Find where the given text appears and provide that cell's center as [x, y] coordinate. 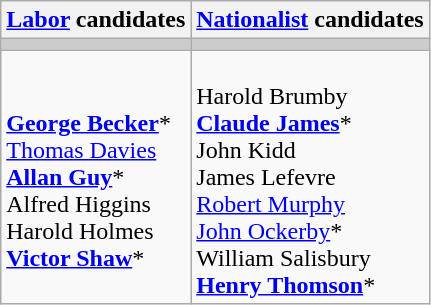
Harold Brumby Claude James* John Kidd James Lefevre Robert Murphy John Ockerby* William Salisbury Henry Thomson* [310, 177]
Nationalist candidates [310, 20]
George Becker* Thomas Davies Allan Guy* Alfred Higgins Harold Holmes Victor Shaw* [96, 177]
Labor candidates [96, 20]
